Pinpoint the cell where the given text exists, returning its [X, Y] midpoint coordinate. 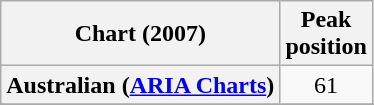
Australian (ARIA Charts) [140, 85]
Peak position [326, 34]
Chart (2007) [140, 34]
61 [326, 85]
